Provide the (X, Y) coordinate of the cell's center where the given text is located.  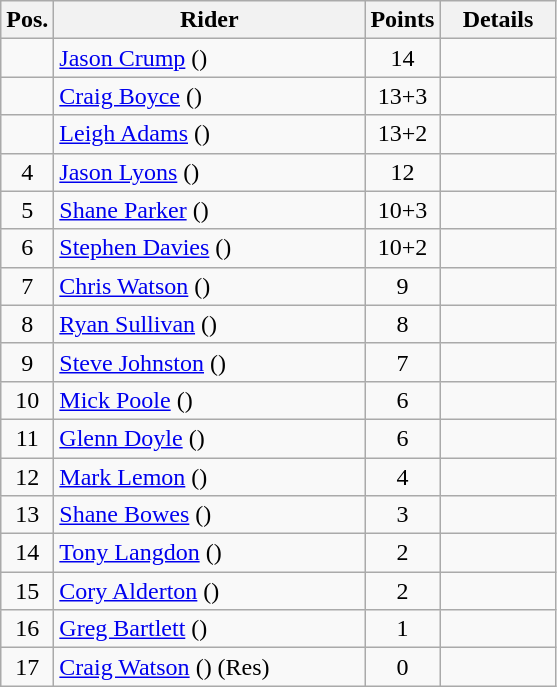
Details (498, 20)
10 (28, 400)
Mark Lemon () (210, 477)
Chris Watson () (210, 286)
11 (28, 438)
13 (28, 515)
17 (28, 667)
Rider (210, 20)
Jason Crump () (210, 58)
10+2 (402, 248)
Jason Lyons () (210, 172)
3 (402, 515)
Leigh Adams () (210, 134)
Mick Poole () (210, 400)
Craig Boyce () (210, 96)
16 (28, 629)
Greg Bartlett () (210, 629)
Steve Johnston () (210, 362)
Pos. (28, 20)
15 (28, 591)
1 (402, 629)
Shane Bowes () (210, 515)
Ryan Sullivan () (210, 324)
13+2 (402, 134)
Glenn Doyle () (210, 438)
5 (28, 210)
Cory Alderton () (210, 591)
Craig Watson () (Res) (210, 667)
13+3 (402, 96)
10+3 (402, 210)
Shane Parker () (210, 210)
Tony Langdon () (210, 553)
Points (402, 20)
0 (402, 667)
Stephen Davies () (210, 248)
